Return the [x, y] coordinate for the center point of the cell that contains the specified text.  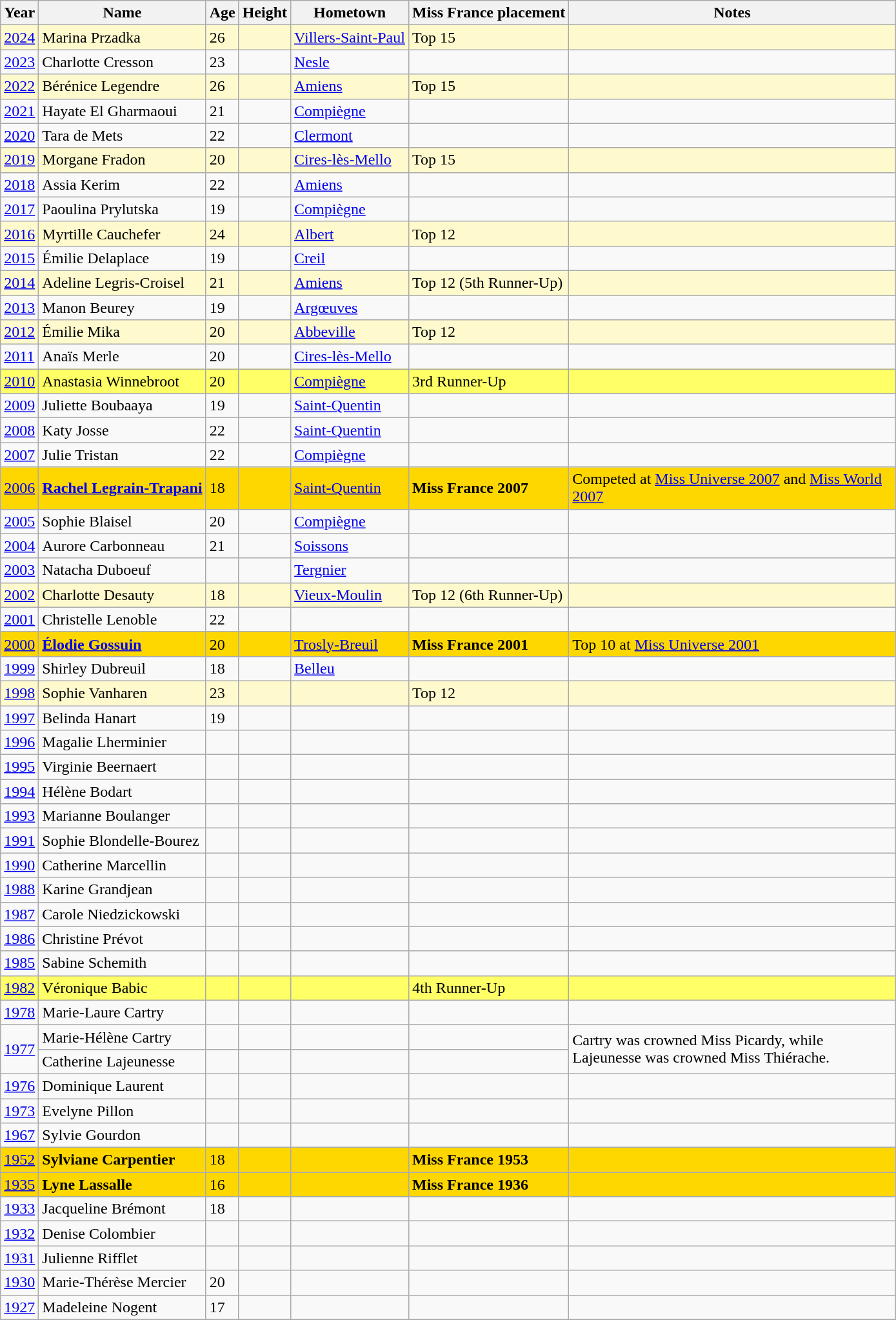
24 [222, 234]
Miss France 1936 [488, 1185]
Shirley Dubreuil [123, 668]
1982 [19, 988]
Marianne Boulanger [123, 816]
Aurore Carbonneau [123, 546]
1933 [19, 1209]
1977 [19, 1049]
2002 [19, 595]
2010 [19, 381]
Sophie Blondelle-Bourez [123, 841]
1988 [19, 890]
Miss France 2007 [488, 488]
1927 [19, 1307]
2004 [19, 546]
Sylvie Gourdon [123, 1135]
Émilie Mika [123, 332]
2023 [19, 62]
1931 [19, 1258]
1932 [19, 1234]
1973 [19, 1110]
4th Runner-Up [488, 988]
2018 [19, 185]
1987 [19, 914]
Jacqueline Brémont [123, 1209]
2016 [19, 234]
Marie-Hélène Cartry [123, 1037]
2022 [19, 86]
2020 [19, 135]
Rachel Legrain-Trapani [123, 488]
Assia Kerim [123, 185]
2006 [19, 488]
Notes [732, 13]
1952 [19, 1160]
Charlotte Cresson [123, 62]
Sophie Vanharen [123, 693]
1976 [19, 1086]
3rd Runner-Up [488, 381]
Magalie Lherminier [123, 743]
1978 [19, 1012]
Morgane Fradon [123, 160]
2024 [19, 37]
1993 [19, 816]
Sylviane Carpentier [123, 1160]
Evelyne Pillon [123, 1110]
2011 [19, 357]
2005 [19, 521]
Cartry was crowned Miss Picardy, while Lajeunesse was crowned Miss Thiérache. [732, 1049]
Élodie Gossuin [123, 644]
Julienne Rifflet [123, 1258]
Adeline Legris-Croisel [123, 283]
1930 [19, 1283]
Belinda Hanart [123, 718]
Dominique Laurent [123, 1086]
Miss France 1953 [488, 1160]
Belleu [350, 668]
Julie Tristan [123, 455]
Marina Przadka [123, 37]
Lyne Lassalle [123, 1185]
Madeleine Nogent [123, 1307]
Christine Prévot [123, 939]
1991 [19, 841]
Miss France placement [488, 13]
1967 [19, 1135]
Hayate El Gharmaoui [123, 111]
1999 [19, 668]
17 [222, 1307]
2019 [19, 160]
Sophie Blaisel [123, 521]
Karine Grandjean [123, 890]
Carole Niedzickowski [123, 914]
2013 [19, 308]
Véronique Babic [123, 988]
2012 [19, 332]
Tara de Mets [123, 135]
Sabine Schemith [123, 963]
Anastasia Winnebroot [123, 381]
Year [19, 13]
Bérénice Legendre [123, 86]
2000 [19, 644]
2015 [19, 258]
Top 12 (5th Runner-Up) [488, 283]
2001 [19, 619]
Nesle [350, 62]
Competed at Miss Universe 2007 and Miss World 2007 [732, 488]
1996 [19, 743]
1997 [19, 718]
Vieux-Moulin [350, 595]
Anaïs Merle [123, 357]
Marie-Laure Cartry [123, 1012]
Name [123, 13]
1985 [19, 963]
Creil [350, 258]
Height [264, 13]
Katy Josse [123, 430]
Manon Beurey [123, 308]
Charlotte Desauty [123, 595]
Marie-Thérèse Mercier [123, 1283]
Christelle Lenoble [123, 619]
Juliette Boubaaya [123, 406]
Paoulina Prylutska [123, 209]
Natacha Duboeuf [123, 570]
Age [222, 13]
Catherine Marcellin [123, 865]
Clermont [350, 135]
2008 [19, 430]
Émilie Delaplace [123, 258]
1935 [19, 1185]
1986 [19, 939]
Abbeville [350, 332]
Denise Colombier [123, 1234]
Myrtille Cauchefer [123, 234]
Miss France 2001 [488, 644]
Villers-Saint-Paul [350, 37]
1994 [19, 792]
Albert [350, 234]
Argœuves [350, 308]
1995 [19, 767]
Virginie Beernaert [123, 767]
Top 12 (6th Runner-Up) [488, 595]
2017 [19, 209]
2003 [19, 570]
2014 [19, 283]
Trosly-Breuil [350, 644]
Tergnier [350, 570]
2007 [19, 455]
Hélène Bodart [123, 792]
1998 [19, 693]
2009 [19, 406]
Top 10 at Miss Universe 2001 [732, 644]
Soissons [350, 546]
1990 [19, 865]
Hometown [350, 13]
Catherine Lajeunesse [123, 1061]
2021 [19, 111]
16 [222, 1185]
